Detect which cell encompasses the target text, then output its (x, y) center coordinate. 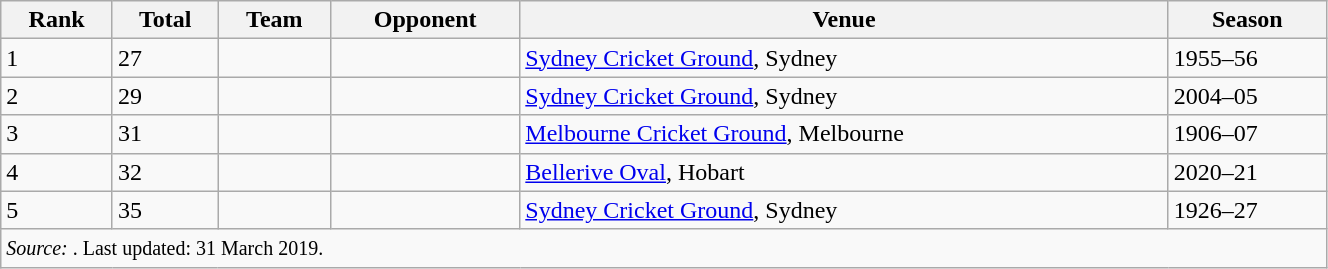
31 (165, 134)
Total (165, 20)
35 (165, 210)
2004–05 (1247, 96)
Melbourne Cricket Ground, Melbourne (844, 134)
1906–07 (1247, 134)
Team (274, 20)
Season (1247, 20)
29 (165, 96)
5 (57, 210)
2020–21 (1247, 172)
1 (57, 58)
1955–56 (1247, 58)
27 (165, 58)
Source: . Last updated: 31 March 2019. (664, 248)
Bellerive Oval, Hobart (844, 172)
Venue (844, 20)
2 (57, 96)
Opponent (424, 20)
1926–27 (1247, 210)
32 (165, 172)
4 (57, 172)
3 (57, 134)
Rank (57, 20)
